For the text-containing cell, return its midpoint in (X, Y) coordinate format. 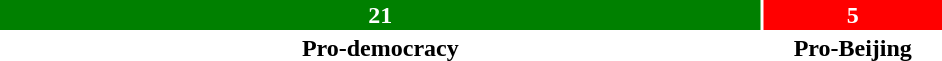
5 (853, 15)
21 (380, 15)
